Identify which cell holds the provided text, then report its (X, Y) central coordinate. 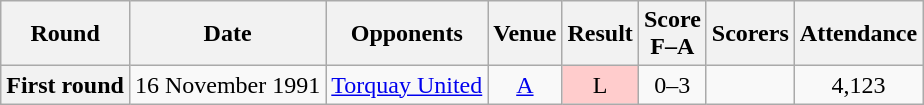
16 November 1991 (227, 85)
Round (66, 34)
L (600, 85)
First round (66, 85)
Venue (525, 34)
4,123 (858, 85)
A (525, 85)
ScoreF–A (672, 34)
Torquay United (407, 85)
Date (227, 34)
Attendance (858, 34)
Result (600, 34)
Scorers (750, 34)
0–3 (672, 85)
Opponents (407, 34)
